Capture the cell that displays the provided text and extract its [X, Y] central coordinate. 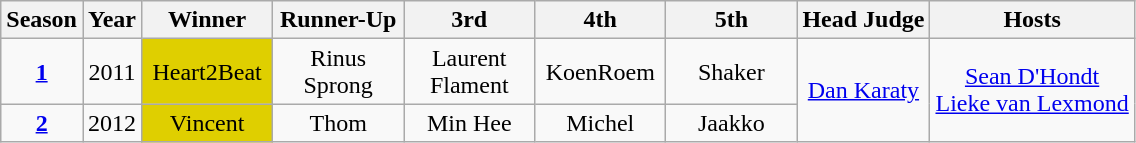
Hosts [1032, 20]
3rd [470, 20]
KoenRoem [600, 72]
Jaakko [732, 123]
Thom [338, 123]
Head Judge [864, 20]
2012 [112, 123]
Dan Karaty [864, 90]
Shaker [732, 72]
2011 [112, 72]
Michel [600, 123]
Rinus Sprong [338, 72]
5th [732, 20]
2 [42, 123]
Runner-Up [338, 20]
1 [42, 72]
Laurent Flament [470, 72]
Heart2Beat [208, 72]
Winner [208, 20]
Year [112, 20]
4th [600, 20]
Vincent [208, 123]
Season [42, 20]
Sean D'Hondt Lieke van Lexmond [1032, 90]
Min Hee [470, 123]
